Identify which cell holds the provided text, then report its (X, Y) central coordinate. 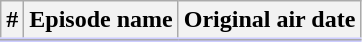
Original air date (270, 21)
Episode name (101, 21)
# (12, 21)
